From the cell containing the given text, extract its center point as (x, y) coordinate. 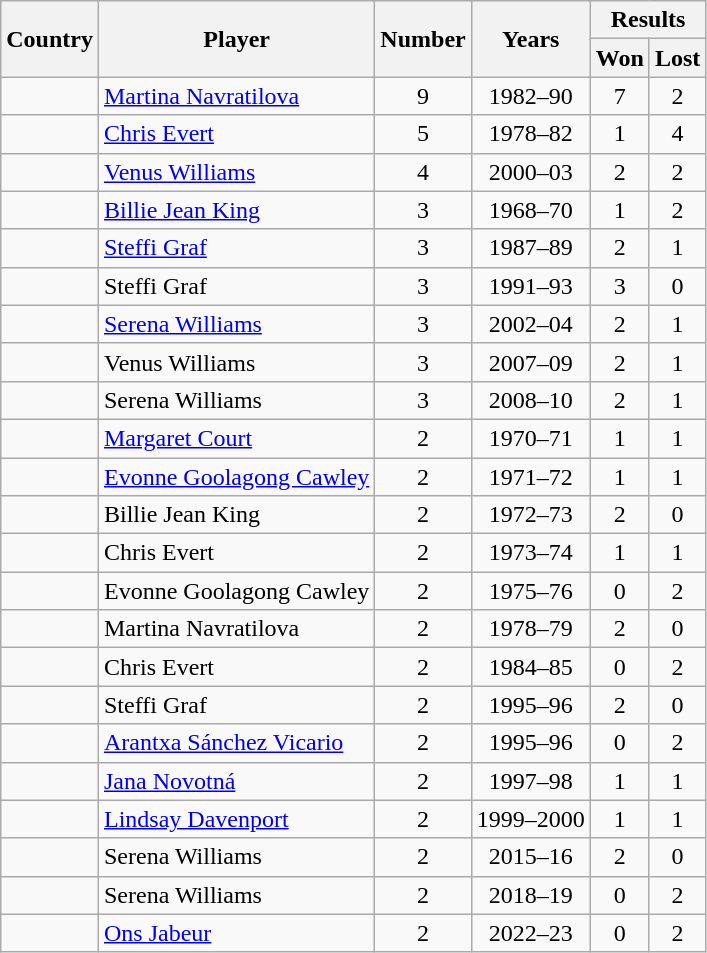
Player (236, 39)
2002–04 (530, 324)
Years (530, 39)
1970–71 (530, 438)
2018–19 (530, 895)
Ons Jabeur (236, 933)
2007–09 (530, 362)
1973–74 (530, 553)
1999–2000 (530, 819)
1971–72 (530, 477)
Number (423, 39)
Results (648, 20)
5 (423, 134)
1972–73 (530, 515)
1968–70 (530, 210)
1984–85 (530, 667)
9 (423, 96)
Margaret Court (236, 438)
Country (50, 39)
2022–23 (530, 933)
2000–03 (530, 172)
7 (620, 96)
2008–10 (530, 400)
1975–76 (530, 591)
1982–90 (530, 96)
1978–79 (530, 629)
Won (620, 58)
Arantxa Sánchez Vicario (236, 743)
Lost (677, 58)
1991–93 (530, 286)
1978–82 (530, 134)
Jana Novotná (236, 781)
1997–98 (530, 781)
Lindsay Davenport (236, 819)
1987–89 (530, 248)
2015–16 (530, 857)
